Provide the (x, y) coordinate of the cell's center where the given text is located.  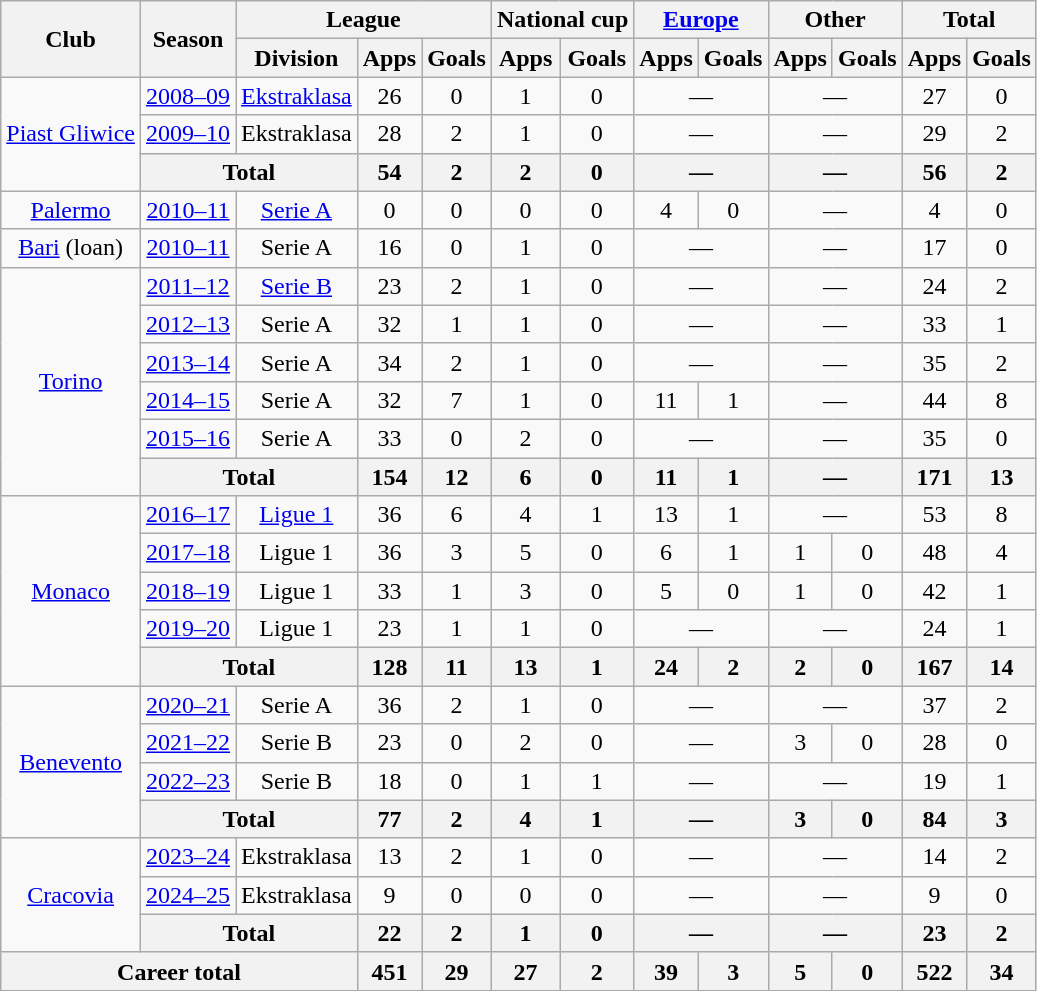
171 (934, 477)
2021–22 (188, 743)
Season (188, 39)
National cup (562, 20)
39 (666, 971)
2023–24 (188, 857)
54 (389, 172)
League (364, 20)
18 (389, 781)
Torino (71, 381)
16 (389, 248)
84 (934, 819)
2012–13 (188, 324)
522 (934, 971)
56 (934, 172)
167 (934, 667)
22 (389, 933)
Other (835, 20)
17 (934, 248)
2016–17 (188, 515)
2017–18 (188, 553)
42 (934, 591)
Piast Gliwice (71, 134)
12 (457, 477)
2015–16 (188, 438)
128 (389, 667)
154 (389, 477)
26 (389, 96)
2022–23 (188, 781)
Palermo (71, 210)
2014–15 (188, 400)
Bari (loan) (71, 248)
Division (297, 58)
Cracovia (71, 895)
2018–19 (188, 591)
Benevento (71, 762)
2020–21 (188, 705)
7 (457, 400)
2013–14 (188, 362)
2024–25 (188, 895)
451 (389, 971)
19 (934, 781)
48 (934, 553)
2009–10 (188, 134)
2008–09 (188, 96)
44 (934, 400)
2011–12 (188, 286)
2019–20 (188, 629)
37 (934, 705)
Career total (179, 971)
Monaco (71, 591)
Club (71, 39)
77 (389, 819)
Europe (701, 20)
53 (934, 515)
